Locate the cell with the specified text and output its [X, Y] center coordinate. 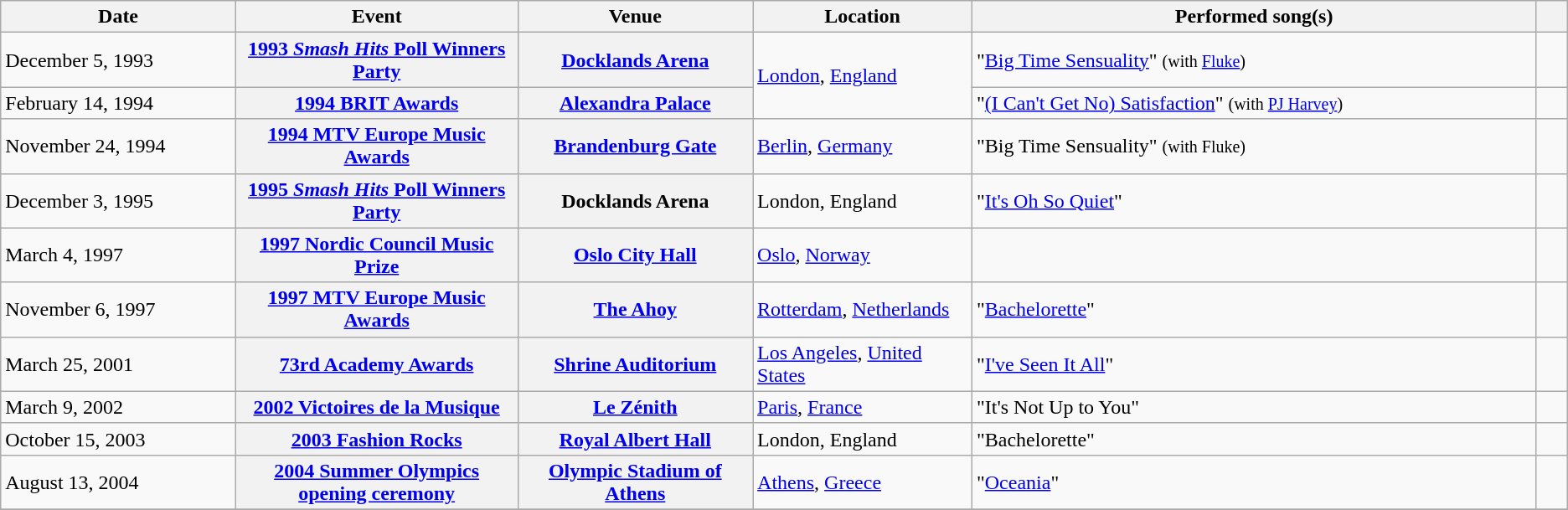
Shrine Auditorium [635, 363]
March 25, 2001 [119, 363]
Los Angeles, United States [863, 363]
Event [377, 17]
November 6, 1997 [119, 310]
March 4, 1997 [119, 255]
1993 Smash Hits Poll Winners Party [377, 60]
2002 Victoires de la Musique [377, 407]
Athens, Greece [863, 482]
Olympic Stadium of Athens [635, 482]
2003 Fashion Rocks [377, 439]
March 9, 2002 [119, 407]
1997 MTV Europe Music Awards [377, 310]
1994 BRIT Awards [377, 103]
December 3, 1995 [119, 201]
"It's Not Up to You" [1253, 407]
1997 Nordic Council Music Prize [377, 255]
1994 MTV Europe Music Awards [377, 146]
Royal Albert Hall [635, 439]
"(I Can't Get No) Satisfaction" (with PJ Harvey) [1253, 103]
Venue [635, 17]
Alexandra Palace [635, 103]
November 24, 1994 [119, 146]
Oslo City Hall [635, 255]
October 15, 2003 [119, 439]
Location [863, 17]
"I've Seen It All" [1253, 363]
Paris, France [863, 407]
73rd Academy Awards [377, 363]
The Ahoy [635, 310]
December 5, 1993 [119, 60]
Oslo, Norway [863, 255]
Date [119, 17]
Performed song(s) [1253, 17]
2004 Summer Olympics opening ceremony [377, 482]
Berlin, Germany [863, 146]
February 14, 1994 [119, 103]
1995 Smash Hits Poll Winners Party [377, 201]
"It's Oh So Quiet" [1253, 201]
Le Zénith [635, 407]
Brandenburg Gate [635, 146]
"Oceania" [1253, 482]
Rotterdam, Netherlands [863, 310]
August 13, 2004 [119, 482]
